Extract the (x, y) coordinate from the center of the cell holding the provided text.  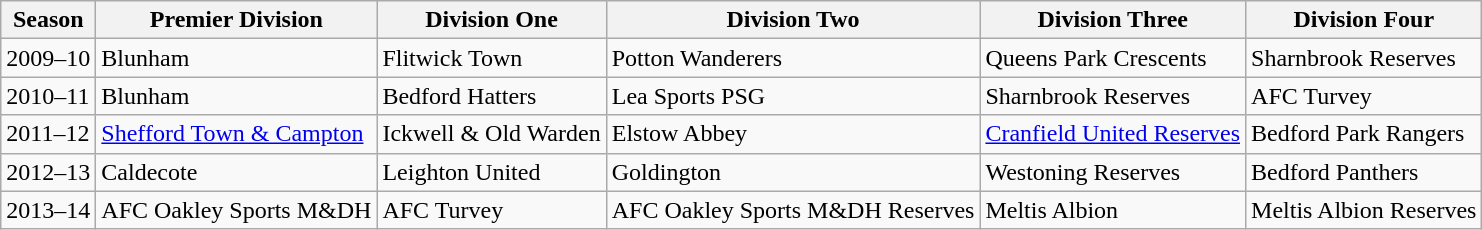
Shefford Town & Campton (236, 134)
2012–13 (48, 172)
2013–14 (48, 210)
Queens Park Crescents (1113, 58)
Potton Wanderers (793, 58)
Division Four (1364, 20)
2010–11 (48, 96)
Premier Division (236, 20)
Leighton United (492, 172)
Caldecote (236, 172)
AFC Oakley Sports M&DH Reserves (793, 210)
Meltis Albion Reserves (1364, 210)
Ickwell & Old Warden (492, 134)
Bedford Panthers (1364, 172)
Season (48, 20)
Meltis Albion (1113, 210)
Westoning Reserves (1113, 172)
2009–10 (48, 58)
Lea Sports PSG (793, 96)
Division Three (1113, 20)
Goldington (793, 172)
AFC Oakley Sports M&DH (236, 210)
Elstow Abbey (793, 134)
Bedford Hatters (492, 96)
Bedford Park Rangers (1364, 134)
Division One (492, 20)
Cranfield United Reserves (1113, 134)
Division Two (793, 20)
2011–12 (48, 134)
Flitwick Town (492, 58)
